Detect which cell encompasses the target text, then output its [x, y] center coordinate. 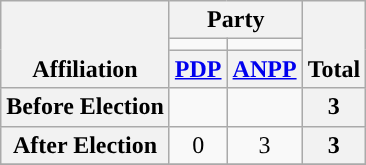
0 [198, 145]
After Election [86, 145]
Affiliation [86, 44]
Party [236, 20]
Before Election [86, 107]
ANPP [264, 69]
PDP [198, 69]
Total [334, 44]
